Determine the (x, y) coordinate at the center of the cell enclosing the given text.  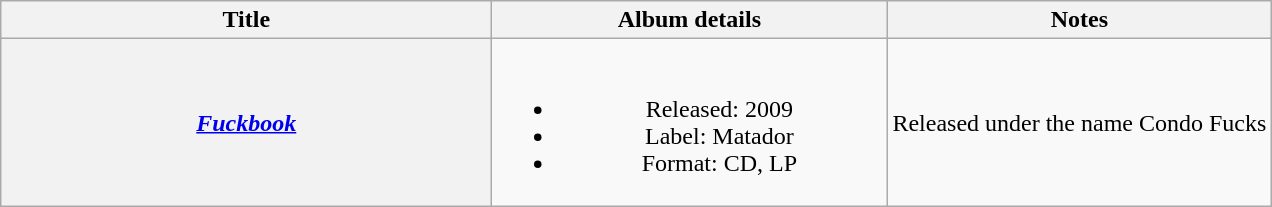
Fuckbook (246, 122)
Album details (690, 20)
Released under the name Condo Fucks (1080, 122)
Notes (1080, 20)
Released: 2009Label: MatadorFormat: CD, LP (690, 122)
Title (246, 20)
